Scan for the cell matching the given text and deliver its (X, Y) coordinate at center. 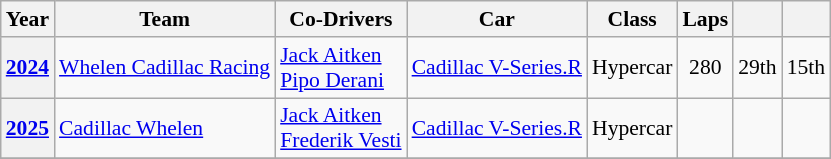
Class (632, 19)
280 (705, 68)
Laps (705, 19)
Jack Aitken Frederik Vesti (340, 128)
Team (164, 19)
Whelen Cadillac Racing (164, 68)
2025 (28, 128)
Car (497, 19)
2024 (28, 68)
15th (806, 68)
29th (758, 68)
Cadillac Whelen (164, 128)
Co-Drivers (340, 19)
Year (28, 19)
Jack Aitken Pipo Derani (340, 68)
